Locate the cell with the specified text and output its (X, Y) center coordinate. 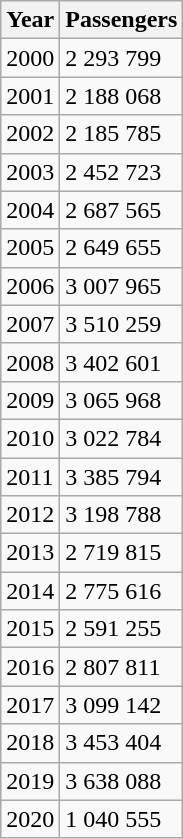
2014 (30, 591)
2012 (30, 515)
3 638 088 (122, 781)
2009 (30, 400)
2 775 616 (122, 591)
2003 (30, 172)
3 065 968 (122, 400)
3 402 601 (122, 362)
2 807 811 (122, 667)
2016 (30, 667)
2 452 723 (122, 172)
Passengers (122, 20)
2018 (30, 743)
2 591 255 (122, 629)
3 099 142 (122, 705)
2008 (30, 362)
2005 (30, 248)
2004 (30, 210)
Year (30, 20)
2011 (30, 477)
3 510 259 (122, 324)
1 040 555 (122, 819)
3 007 965 (122, 286)
2007 (30, 324)
3 022 784 (122, 438)
3 453 404 (122, 743)
2015 (30, 629)
2019 (30, 781)
2 293 799 (122, 58)
2 188 068 (122, 96)
2020 (30, 819)
2002 (30, 134)
2 185 785 (122, 134)
2006 (30, 286)
2013 (30, 553)
3 385 794 (122, 477)
2010 (30, 438)
2001 (30, 96)
2 719 815 (122, 553)
3 198 788 (122, 515)
2017 (30, 705)
2 687 565 (122, 210)
2000 (30, 58)
2 649 655 (122, 248)
